Return (X, Y) of the center of cell containing provided text 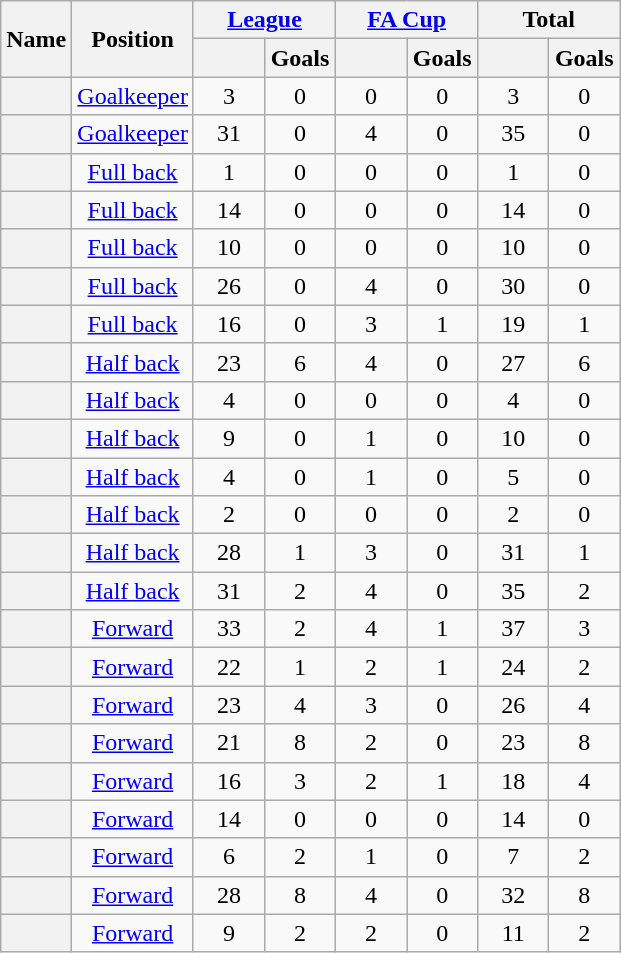
FA Cup (407, 20)
24 (514, 667)
37 (514, 629)
30 (514, 286)
Total (549, 20)
18 (514, 781)
Name (36, 39)
32 (514, 895)
21 (228, 743)
5 (514, 477)
Position (133, 39)
33 (228, 629)
27 (514, 362)
League (264, 20)
7 (514, 857)
22 (228, 667)
11 (514, 933)
19 (514, 324)
